Output the [x, y] coordinate of the center of the cell containing the given text.  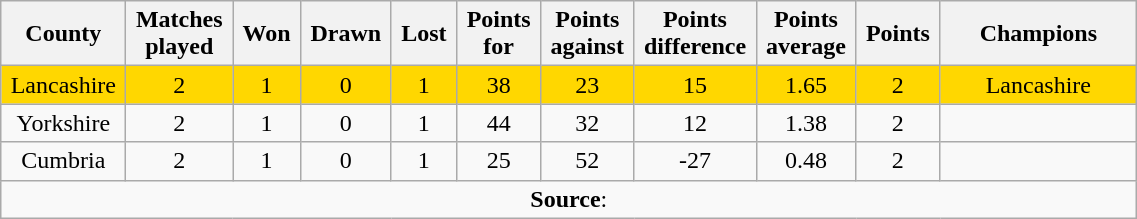
Champions [1038, 34]
Cumbria [64, 161]
Points [898, 34]
1.38 [806, 123]
15 [695, 85]
32 [588, 123]
County [64, 34]
Matches played [180, 34]
Lost [424, 34]
Source: [569, 199]
12 [695, 123]
Points average [806, 34]
23 [588, 85]
25 [499, 161]
0.48 [806, 161]
44 [499, 123]
Points difference [695, 34]
Drawn [346, 34]
Points for [499, 34]
Yorkshire [64, 123]
Points against [588, 34]
52 [588, 161]
1.65 [806, 85]
Won [267, 34]
-27 [695, 161]
38 [499, 85]
